From the cell containing the given text, extract its center point as [x, y] coordinate. 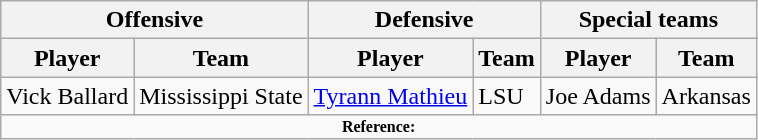
Tyrann Mathieu [390, 96]
Special teams [648, 20]
Vick Ballard [68, 96]
Mississippi State [221, 96]
Arkansas [706, 96]
Defensive [424, 20]
Reference: [379, 127]
Joe Adams [598, 96]
Offensive [154, 20]
LSU [507, 96]
